Find where the given text appears and provide that cell's center as [x, y] coordinate. 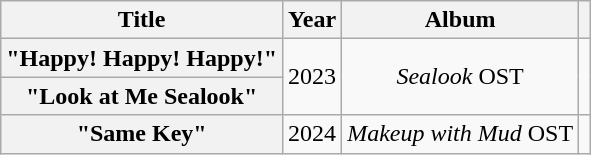
2023 [312, 77]
Title [142, 20]
Year [312, 20]
2024 [312, 134]
Makeup with Mud OST [460, 134]
"Look at Me Sealook" [142, 96]
"Happy! Happy! Happy!" [142, 58]
Album [460, 20]
"Same Key" [142, 134]
Sealook OST [460, 77]
